Search for the cell housing the specified text and yield its (x, y) center coordinate. 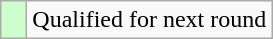
Qualified for next round (150, 20)
